Output the [x, y] coordinate of the center of the cell containing the given text.  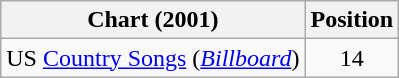
14 [352, 58]
Chart (2001) [153, 20]
Position [352, 20]
US Country Songs (Billboard) [153, 58]
